Extract the [x, y] coordinate from the center of the cell holding the provided text.  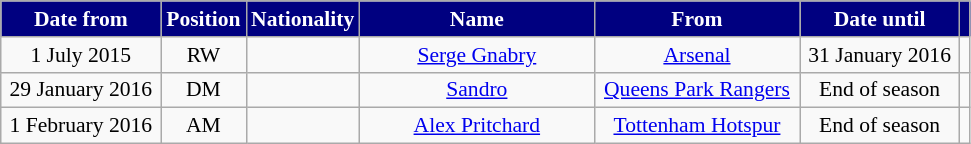
1 July 2015 [81, 55]
Alex Pritchard [476, 126]
Date until [880, 19]
RW [204, 55]
Queens Park Rangers [696, 90]
Name [476, 19]
Date from [81, 19]
DM [204, 90]
Tottenham Hotspur [696, 126]
Arsenal [696, 55]
Sandro [476, 90]
Position [204, 19]
Serge Gnabry [476, 55]
1 February 2016 [81, 126]
From [696, 19]
Nationality [302, 19]
31 January 2016 [880, 55]
AM [204, 126]
29 January 2016 [81, 90]
